Detect which cell encompasses the target text, then output its [X, Y] center coordinate. 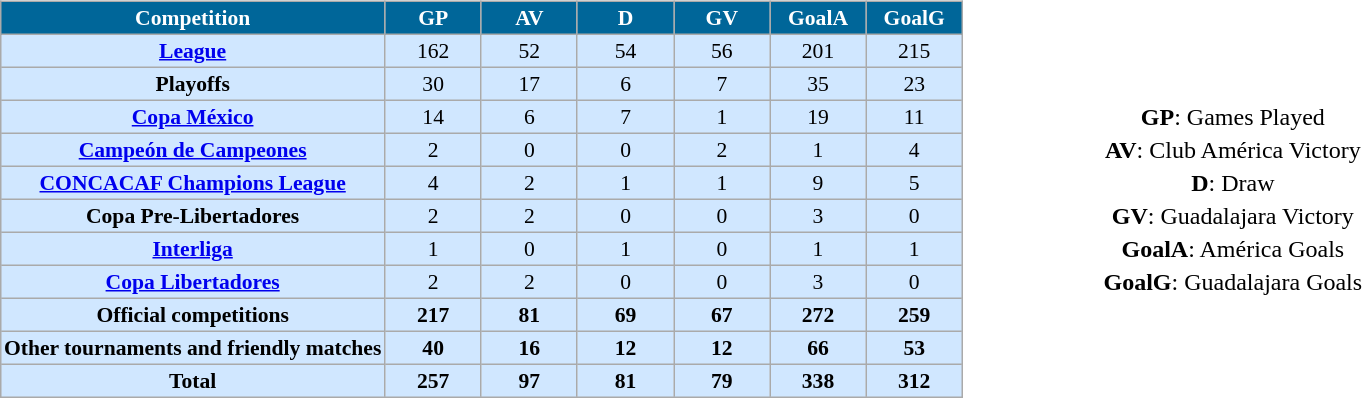
AV [529, 18]
Other tournaments and friendly matches [192, 348]
338 [818, 380]
53 [914, 348]
GV [722, 18]
Official competitions [192, 314]
Campeón de Campeones [192, 150]
Total [192, 380]
9 [818, 182]
67 [722, 314]
259 [914, 314]
52 [529, 50]
Playoffs [192, 84]
54 [625, 50]
30 [433, 84]
5 [914, 182]
35 [818, 84]
11 [914, 116]
215 [914, 50]
Copa México [192, 116]
Competition [192, 18]
97 [529, 380]
League [192, 50]
17 [529, 84]
14 [433, 116]
201 [818, 50]
16 [529, 348]
GP [433, 18]
79 [722, 380]
CONCACAF Champions League [192, 182]
23 [914, 84]
GoalG [914, 18]
Copa Libertadores [192, 282]
GoalA [818, 18]
257 [433, 380]
272 [818, 314]
217 [433, 314]
312 [914, 380]
D [625, 18]
Copa Pre-Libertadores [192, 216]
Interliga [192, 248]
56 [722, 50]
19 [818, 116]
40 [433, 348]
66 [818, 348]
162 [433, 50]
69 [625, 314]
